Scan for the cell matching the given text and deliver its [x, y] coordinate at center. 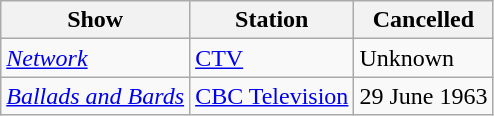
29 June 1963 [424, 96]
Ballads and Bards [96, 96]
CTV [272, 58]
Cancelled [424, 20]
Unknown [424, 58]
CBC Television [272, 96]
Network [96, 58]
Station [272, 20]
Show [96, 20]
